Locate the cell with the specified text and output its (X, Y) center coordinate. 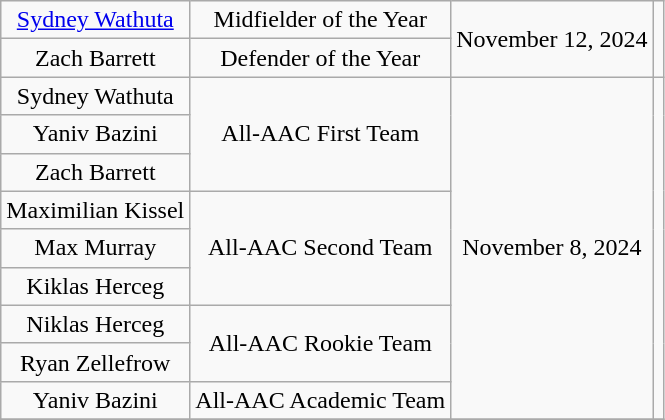
All-AAC Second Team (320, 248)
Midfielder of the Year (320, 20)
All-AAC Rookie Team (320, 343)
Defender of the Year (320, 58)
All-AAC First Team (320, 134)
All-AAC Academic Team (320, 400)
November 12, 2024 (552, 39)
Maximilian Kissel (96, 210)
Ryan Zellefrow (96, 362)
Max Murray (96, 248)
November 8, 2024 (552, 248)
Niklas Herceg (96, 324)
Kiklas Herceg (96, 286)
